Detect which cell encompasses the target text, then output its (x, y) center coordinate. 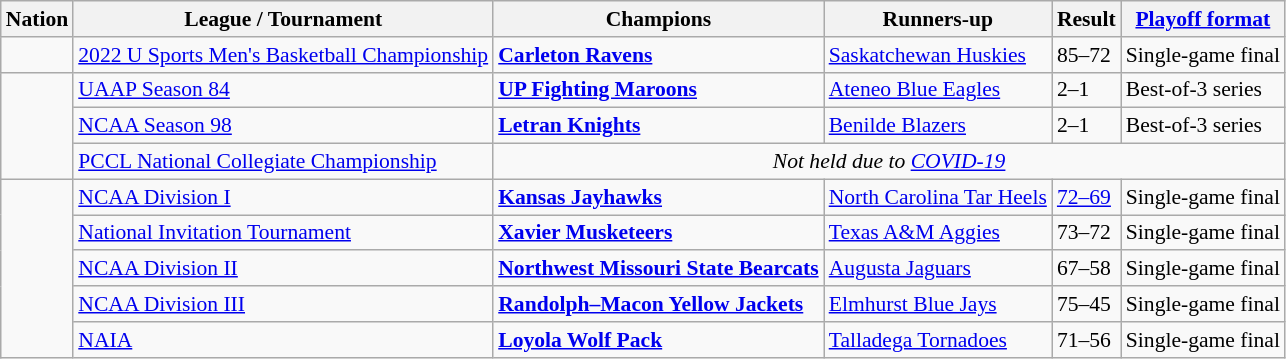
Saskatchewan Huskies (938, 55)
Ateneo Blue Eagles (938, 90)
North Carolina Tar Heels (938, 197)
73–72 (1086, 233)
Randolph–Macon Yellow Jackets (658, 304)
Augusta Jaguars (938, 269)
NAIA (283, 340)
Northwest Missouri State Bearcats (658, 269)
Kansas Jayhawks (658, 197)
NCAA Division I (283, 197)
67–58 (1086, 269)
NCAA Division III (283, 304)
Loyola Wolf Pack (658, 340)
Not held due to COVID-19 (889, 162)
Benilde Blazers (938, 126)
UAAP Season 84 (283, 90)
UP Fighting Maroons (658, 90)
85–72 (1086, 55)
Xavier Musketeers (658, 233)
Nation (37, 19)
Result (1086, 19)
Talladega Tornadoes (938, 340)
Letran Knights (658, 126)
Elmhurst Blue Jays (938, 304)
2022 U Sports Men's Basketball Championship (283, 55)
Champions (658, 19)
Texas A&M Aggies (938, 233)
PCCL National Collegiate Championship (283, 162)
League / Tournament (283, 19)
75–45 (1086, 304)
NCAA Division II (283, 269)
National Invitation Tournament (283, 233)
Playoff format (1203, 19)
Runners-up (938, 19)
72–69 (1086, 197)
NCAA Season 98 (283, 126)
Carleton Ravens (658, 55)
71–56 (1086, 340)
